Detect which cell encompasses the target text, then output its [X, Y] center coordinate. 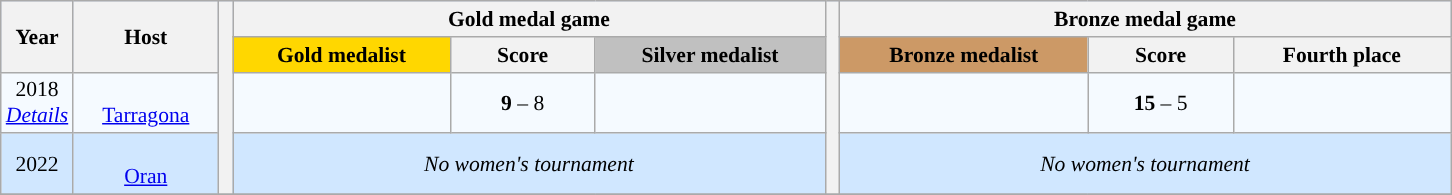
Gold medal game [529, 19]
Tarragona [146, 102]
Oran [146, 164]
Silver medalist [710, 55]
2018Details [37, 102]
Bronze medalist [964, 55]
Bronze medal game [1144, 19]
15 – 5 [1160, 102]
2022 [37, 164]
9 – 8 [522, 102]
Host [146, 36]
Gold medalist [342, 55]
Year [37, 36]
Fourth place [1342, 55]
